Return the [x, y] coordinate for the center point of the cell that contains the specified text.  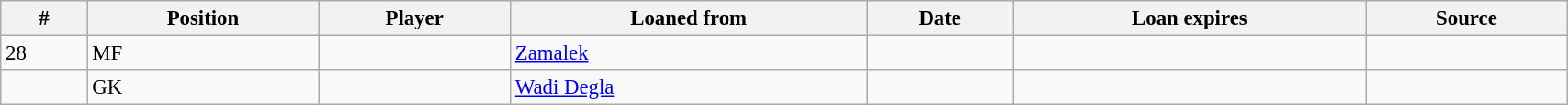
Source [1466, 18]
Loan expires [1190, 18]
Loaned from [689, 18]
# [44, 18]
Position [203, 18]
GK [203, 87]
28 [44, 53]
MF [203, 53]
Player [415, 18]
Date [941, 18]
Wadi Degla [689, 87]
Zamalek [689, 53]
